Identify which cell holds the provided text, then report its [X, Y] central coordinate. 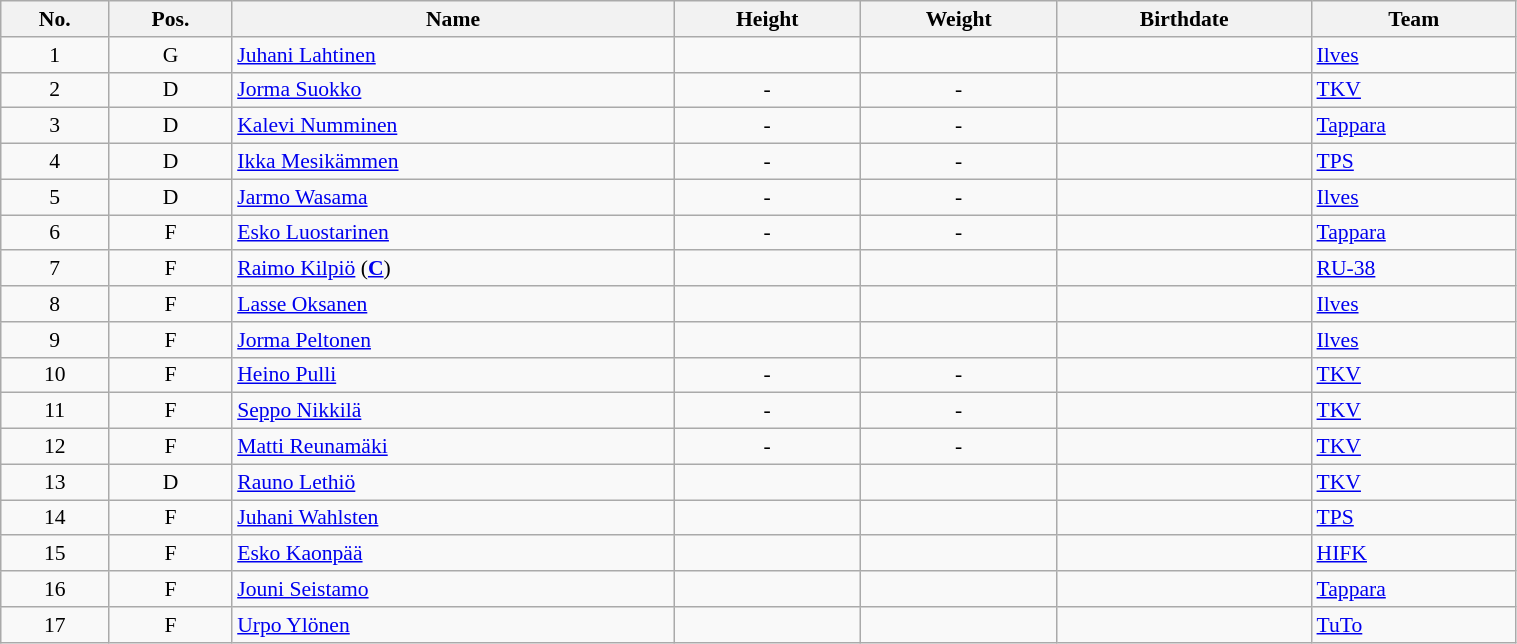
Height [768, 19]
7 [55, 269]
Team [1414, 19]
Seppo Nikkilä [453, 411]
Urpo Ylönen [453, 625]
Lasse Oksanen [453, 304]
14 [55, 518]
12 [55, 447]
No. [55, 19]
Esko Kaonpää [453, 554]
Name [453, 19]
10 [55, 375]
11 [55, 411]
8 [55, 304]
Kalevi Numminen [453, 126]
Birthdate [1184, 19]
HIFK [1414, 554]
G [170, 55]
Raimo Kilpiö (C) [453, 269]
4 [55, 162]
3 [55, 126]
Jarmo Wasama [453, 197]
TuTo [1414, 625]
Juhani Lahtinen [453, 55]
RU-38 [1414, 269]
13 [55, 482]
Jorma Peltonen [453, 340]
Weight [959, 19]
5 [55, 197]
Juhani Wahlsten [453, 518]
1 [55, 55]
Rauno Lethiö [453, 482]
17 [55, 625]
Heino Pulli [453, 375]
6 [55, 233]
2 [55, 90]
15 [55, 554]
Esko Luostarinen [453, 233]
16 [55, 589]
Pos. [170, 19]
9 [55, 340]
Jorma Suokko [453, 90]
Matti Reunamäki [453, 447]
Jouni Seistamo [453, 589]
Ikka Mesikämmen [453, 162]
